Output the (x, y) coordinate of the center of the cell containing the given text.  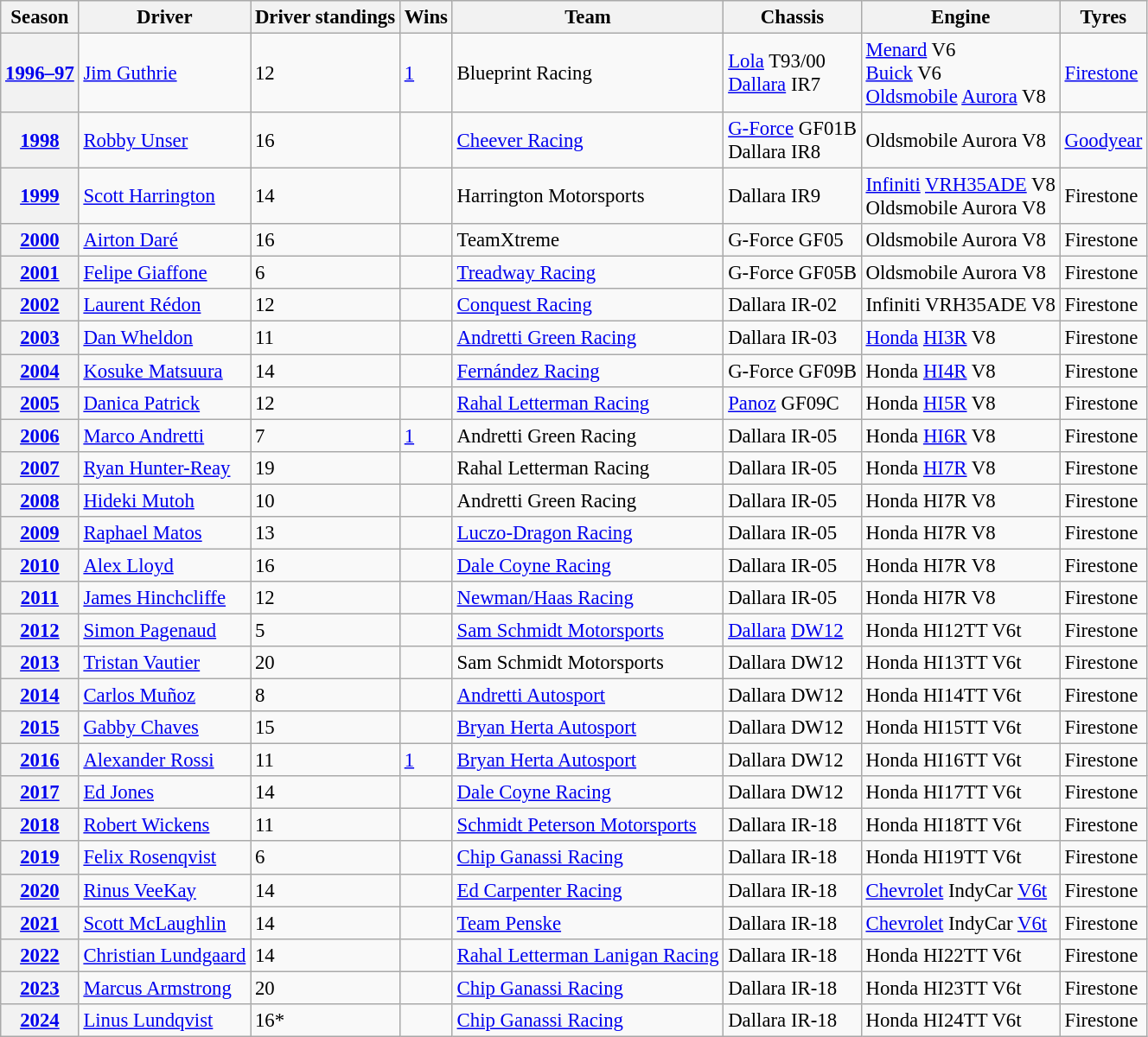
Hideki Mutoh (164, 500)
Felix Rosenqvist (164, 858)
Schmidt Peterson Motorsports (588, 825)
8 (325, 696)
2018 (40, 825)
Simon Pagenaud (164, 630)
Goodyear (1103, 140)
7 (325, 436)
Blueprint Racing (588, 73)
Honda HI24TT V6t (960, 1021)
Ryan Hunter-Reay (164, 468)
Driver (164, 17)
2008 (40, 500)
Jim Guthrie (164, 73)
Team (588, 17)
Alex Lloyd (164, 565)
1998 (40, 140)
Tristan Vautier (164, 663)
Rinus VeeKay (164, 890)
Conquest Racing (588, 305)
19 (325, 468)
Honda HI23TT V6t (960, 988)
Engine (960, 17)
Rahal Letterman Lanigan Racing (588, 955)
15 (325, 728)
2017 (40, 792)
Honda HI6R V8 (960, 436)
Dan Wheldon (164, 338)
Harrington Motorsports (588, 197)
Treadway Racing (588, 273)
2023 (40, 988)
Honda HI14TT V6t (960, 696)
2014 (40, 696)
G-Force GF09B (792, 371)
Honda HI15TT V6t (960, 728)
Marcus Armstrong (164, 988)
Lola T93/00Dallara IR7 (792, 73)
Infiniti VRH35ADE V8Oldsmobile Aurora V8 (960, 197)
2010 (40, 565)
Team Penske (588, 923)
Alexander Rossi (164, 760)
Honda HI18TT V6t (960, 825)
2009 (40, 533)
Scott McLaughlin (164, 923)
Tyres (1103, 17)
2024 (40, 1021)
5 (325, 630)
2001 (40, 273)
G-Force GF01BDallara IR8 (792, 140)
2016 (40, 760)
2021 (40, 923)
1999 (40, 197)
Chassis (792, 17)
2002 (40, 305)
Honda HI16TT V6t (960, 760)
Ed Carpenter Racing (588, 890)
2013 (40, 663)
16* (325, 1021)
James Hinchcliffe (164, 598)
G-Force GF05B (792, 273)
Fernández Racing (588, 371)
2011 (40, 598)
13 (325, 533)
Raphael Matos (164, 533)
Dallara IR-02 (792, 305)
Laurent Rédon (164, 305)
Ed Jones (164, 792)
2012 (40, 630)
Robert Wickens (164, 825)
Wins (425, 17)
Driver standings (325, 17)
2019 (40, 858)
G-Force GF05 (792, 240)
2020 (40, 890)
10 (325, 500)
2007 (40, 468)
2003 (40, 338)
2015 (40, 728)
Season (40, 17)
Honda HI12TT V6t (960, 630)
Honda HI13TT V6t (960, 663)
2006 (40, 436)
Carlos Muñoz (164, 696)
Honda HI5R V8 (960, 403)
2022 (40, 955)
Honda HI4R V8 (960, 371)
2005 (40, 403)
Honda HI19TT V6t (960, 858)
Gabby Chaves (164, 728)
Dallara IR-03 (792, 338)
Honda HI17TT V6t (960, 792)
TeamXtreme (588, 240)
Scott Harrington (164, 197)
Dallara IR9 (792, 197)
Airton Daré (164, 240)
Andretti Autosport (588, 696)
2004 (40, 371)
Linus Lundqvist (164, 1021)
Menard V6Buick V6Oldsmobile Aurora V8 (960, 73)
Marco Andretti (164, 436)
Luczo-Dragon Racing (588, 533)
Honda HI3R V8 (960, 338)
2000 (40, 240)
1996–97 (40, 73)
Panoz GF09C (792, 403)
Felipe Giaffone (164, 273)
Kosuke Matsuura (164, 371)
Cheever Racing (588, 140)
Infiniti VRH35ADE V8 (960, 305)
Newman/Haas Racing (588, 598)
Danica Patrick (164, 403)
Robby Unser (164, 140)
Honda HI22TT V6t (960, 955)
Christian Lundgaard (164, 955)
